Output the (x, y) coordinate of the center of the cell containing the given text.  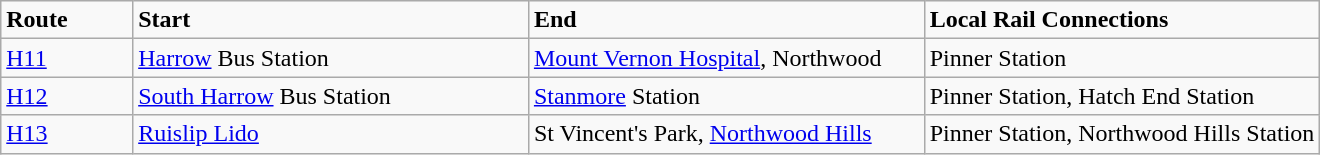
Pinner Station (1122, 58)
End (726, 20)
Harrow Bus Station (331, 58)
Local Rail Connections (1122, 20)
Start (331, 20)
Mount Vernon Hospital, Northwood (726, 58)
Ruislip Lido (331, 134)
Pinner Station, Hatch End Station (1122, 96)
H11 (67, 58)
Stanmore Station (726, 96)
Route (67, 20)
H13 (67, 134)
South Harrow Bus Station (331, 96)
H12 (67, 96)
Pinner Station, Northwood Hills Station (1122, 134)
St Vincent's Park, Northwood Hills (726, 134)
